Provide the [x, y] coordinate of the cell's center where the given text is located.  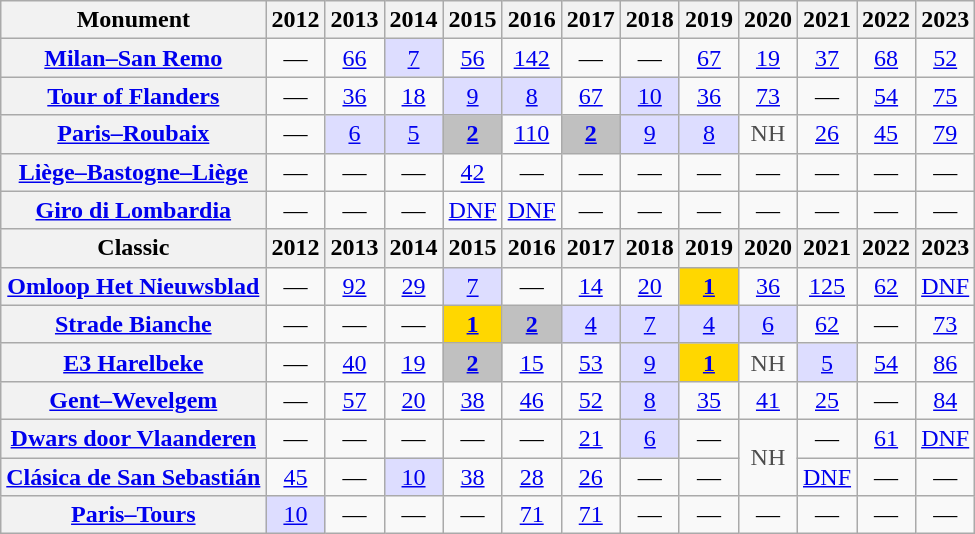
57 [354, 400]
18 [414, 96]
79 [946, 134]
56 [472, 58]
Omloop Het Nieuwsblad [134, 286]
Giro di Lombardia [134, 210]
40 [354, 362]
28 [532, 477]
Clásica de San Sebastián [134, 477]
25 [826, 400]
Dwars door Vlaanderen [134, 438]
Milan–San Remo [134, 58]
Strade Bianche [134, 324]
Paris–Roubaix [134, 134]
Tour of Flanders [134, 96]
15 [532, 362]
29 [414, 286]
110 [532, 134]
75 [946, 96]
Gent–Wevelgem [134, 400]
Liège–Bastogne–Liège [134, 172]
Monument [134, 20]
21 [590, 438]
41 [768, 400]
42 [472, 172]
61 [886, 438]
66 [354, 58]
46 [532, 400]
Classic [134, 248]
68 [886, 58]
35 [708, 400]
86 [946, 362]
92 [354, 286]
142 [532, 58]
84 [946, 400]
37 [826, 58]
53 [590, 362]
E3 Harelbeke [134, 362]
125 [826, 286]
Paris–Tours [134, 515]
14 [590, 286]
